Capture the cell that displays the provided text and extract its (X, Y) central coordinate. 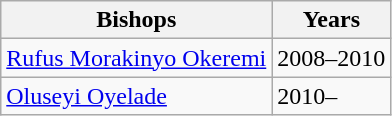
2010– (332, 96)
Bishops (136, 20)
2008–2010 (332, 58)
Years (332, 20)
Oluseyi Oyelade (136, 96)
Rufus Morakinyo Okeremi (136, 58)
